Find where the given text appears and provide that cell's center as [X, Y] coordinate. 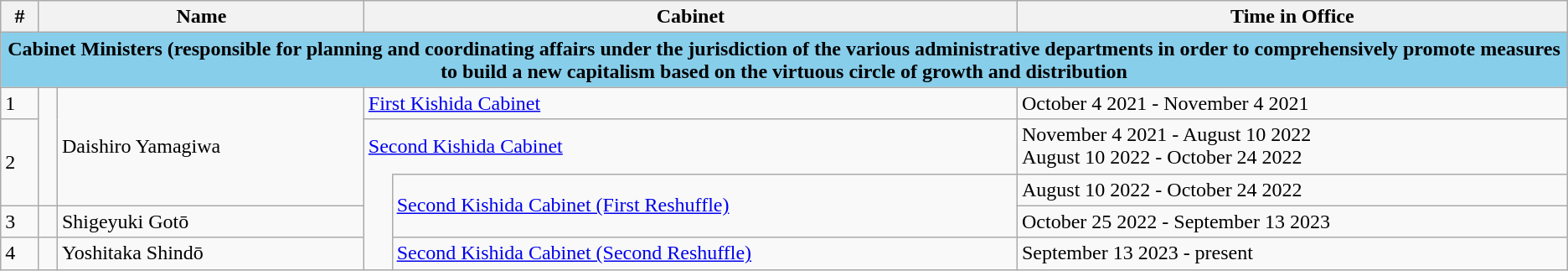
Shigeyuki Gotō [210, 221]
Second Kishida Cabinet [690, 146]
3 [20, 221]
September 13 2023 - present [1292, 253]
1 [20, 103]
October 25 2022 - September 13 2023 [1292, 221]
First Kishida Cabinet [690, 103]
Cabinet [690, 17]
Yoshitaka Shindō [210, 253]
4 [20, 253]
# [20, 17]
November 4 2021 - August 10 2022August 10 2022 - October 24 2022 [1292, 146]
Name [201, 17]
August 10 2022 - October 24 2022 [1292, 190]
2 [20, 163]
Second Kishida Cabinet (Second Reshuffle) [704, 253]
Time in Office [1292, 17]
October 4 2021 - November 4 2021 [1292, 103]
Daishiro Yamagiwa [210, 146]
Second Kishida Cabinet (First Reshuffle) [704, 206]
